Determine the (X, Y) coordinate at the center of the cell enclosing the given text.  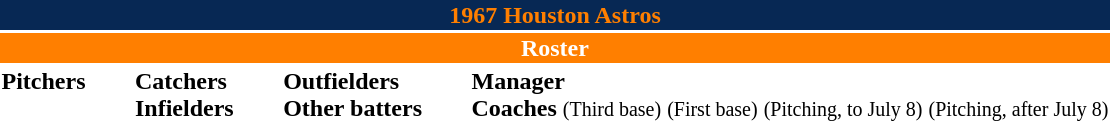
1967 Houston Astros (555, 15)
Roster (555, 48)
